Search for the cell housing the specified text and yield its [X, Y] center coordinate. 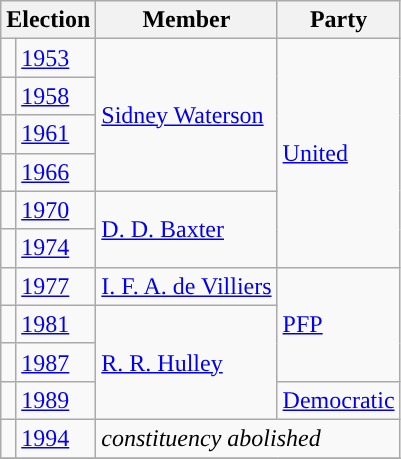
D. D. Baxter [186, 229]
constituency abolished [248, 438]
1974 [56, 248]
Member [186, 20]
I. F. A. de Villiers [186, 286]
1970 [56, 210]
R. R. Hulley [186, 362]
1966 [56, 172]
1961 [56, 134]
United [338, 153]
PFP [338, 324]
1989 [56, 400]
1994 [56, 438]
1977 [56, 286]
Party [338, 20]
Sidney Waterson [186, 115]
Election [48, 20]
1987 [56, 362]
1981 [56, 324]
1953 [56, 58]
Democratic [338, 400]
1958 [56, 96]
